Find where the given text appears and provide that cell's center as [x, y] coordinate. 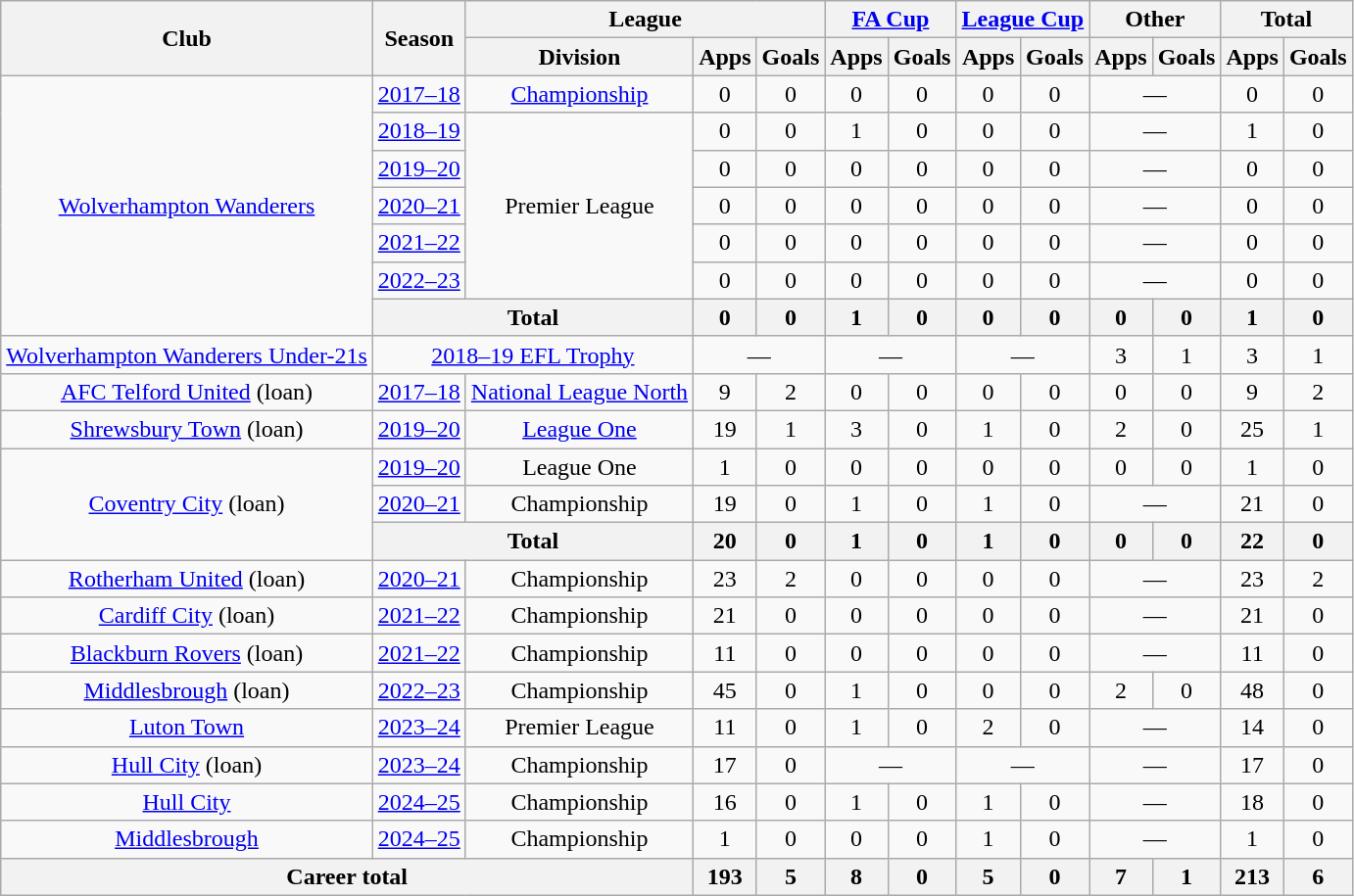
Division [579, 57]
Career total [347, 876]
25 [1252, 429]
Hull City (loan) [187, 765]
7 [1121, 876]
Season [419, 38]
Club [187, 38]
20 [725, 542]
Other [1155, 20]
213 [1252, 876]
6 [1318, 876]
Blackburn Rovers (loan) [187, 653]
18 [1252, 802]
Middlesbrough [187, 839]
14 [1252, 728]
8 [856, 876]
45 [725, 690]
FA Cup [891, 20]
2018–19 [419, 131]
Wolverhampton Wanderers Under-21s [187, 354]
193 [725, 876]
Cardiff City (loan) [187, 616]
National League North [579, 392]
League Cup [1023, 20]
Rotherham United (loan) [187, 579]
2018–19 EFL Trophy [533, 354]
Wolverhampton Wanderers [187, 206]
Coventry City (loan) [187, 504]
22 [1252, 542]
AFC Telford United (loan) [187, 392]
48 [1252, 690]
16 [725, 802]
League [645, 20]
Hull City [187, 802]
Luton Town [187, 728]
Middlesbrough (loan) [187, 690]
Shrewsbury Town (loan) [187, 429]
